Provide the (x, y) coordinate of the cell's center where the given text is located.  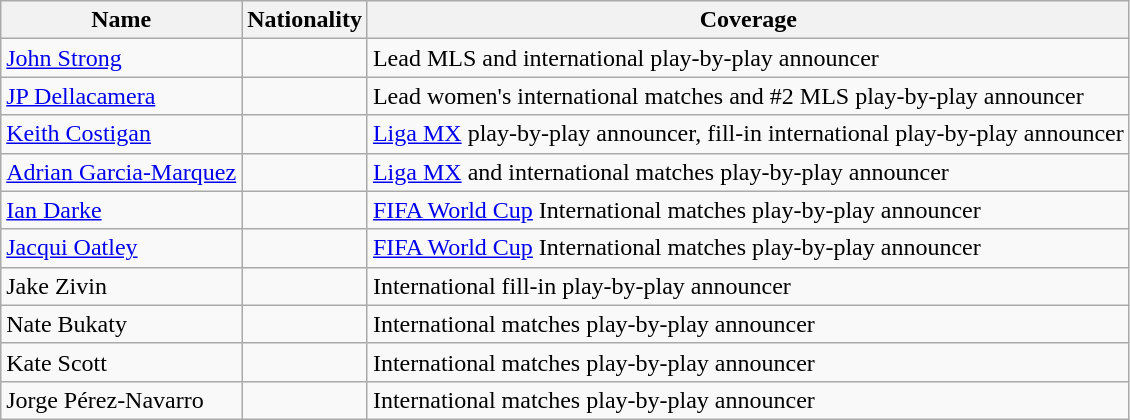
Liga MX and international matches play-by-play announcer (748, 172)
John Strong (122, 58)
Nationality (305, 20)
Liga MX play-by-play announcer, fill-in international play-by-play announcer (748, 134)
JP Dellacamera (122, 96)
Jacqui Oatley (122, 248)
Coverage (748, 20)
Kate Scott (122, 362)
Ian Darke (122, 210)
Jake Zivin (122, 286)
Adrian Garcia-Marquez (122, 172)
Keith Costigan (122, 134)
International fill-in play-by-play announcer (748, 286)
Nate Bukaty (122, 324)
Lead women's international matches and #2 MLS play-by-play announcer (748, 96)
Jorge Pérez-Navarro (122, 400)
Lead MLS and international play-by-play announcer (748, 58)
Name (122, 20)
